Pinpoint the cell where the given text exists, returning its [x, y] midpoint coordinate. 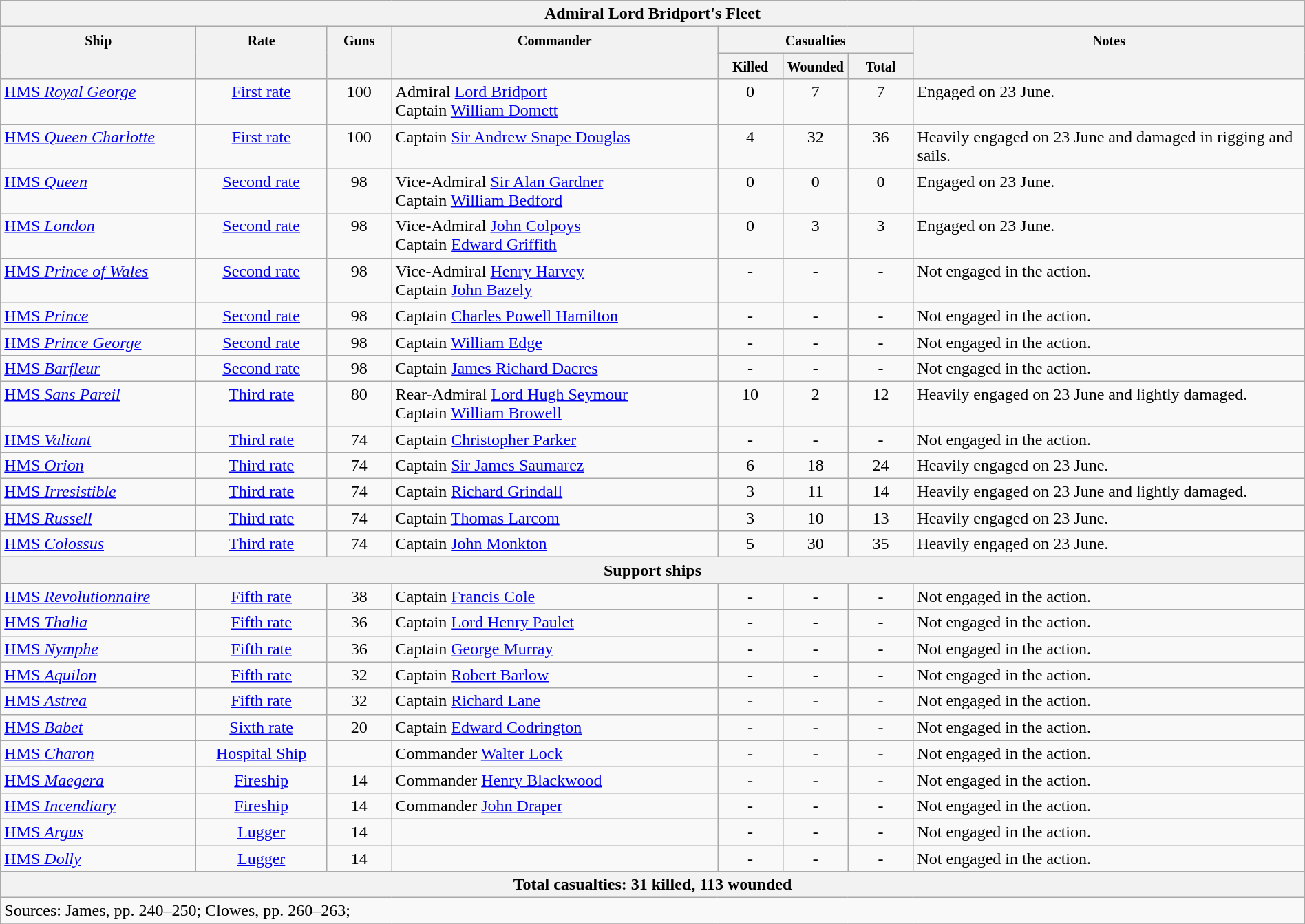
Captain Sir Andrew Snape Douglas [555, 146]
Captain John Monkton [555, 544]
HMS Dolly [98, 858]
38 [359, 597]
30 [815, 544]
HMS Sans Pareil [98, 403]
Wounded [815, 66]
HMS Incendiary [98, 806]
80 [359, 403]
Guns [359, 53]
Rear-Admiral Lord Hugh SeymourCaptain William Browell [555, 403]
Commander Walter Lock [555, 753]
Captain James Richard Dacres [555, 368]
HMS Queen Charlotte [98, 146]
Rate [262, 53]
20 [359, 727]
Commander [555, 53]
Support ships [652, 570]
18 [815, 466]
Hospital Ship [262, 753]
HMS Prince of Wales [98, 281]
HMS London [98, 235]
Commander John Draper [555, 806]
HMS Russell [98, 518]
HMS Argus [98, 832]
HMS Maegera [98, 780]
11 [815, 492]
HMS Colossus [98, 544]
12 [881, 403]
Admiral Lord Bridport's Fleet [652, 14]
HMS Orion [98, 466]
HMS Thalia [98, 623]
Vice-Admiral John ColpoysCaptain Edward Griffith [555, 235]
Captain Sir James Saumarez [555, 466]
Captain Richard Grindall [555, 492]
Captain Robert Barlow [555, 675]
Commander Henry Blackwood [555, 780]
HMS Valiant [98, 440]
35 [881, 544]
HMS Nymphe [98, 649]
Casualties [816, 40]
Captain Thomas Larcom [555, 518]
Captain Lord Henry Paulet [555, 623]
HMS Barfleur [98, 368]
HMS Babet [98, 727]
Total [881, 66]
Admiral Lord BridportCaptain William Domett [555, 102]
24 [881, 466]
HMS Aquilon [98, 675]
Sixth rate [262, 727]
HMS Royal George [98, 102]
2 [815, 403]
HMS Astrea [98, 701]
Sources: James, pp. 240–250; Clowes, pp. 260–263; [652, 911]
Vice-Admiral Sir Alan GardnerCaptain William Bedford [555, 191]
HMS Prince George [98, 342]
Captain William Edge [555, 342]
5 [750, 544]
Captain George Murray [555, 649]
Captain Richard Lane [555, 701]
13 [881, 518]
4 [750, 146]
HMS Charon [98, 753]
HMS Queen [98, 191]
6 [750, 466]
HMS Irresistible [98, 492]
HMS Revolutionnaire [98, 597]
Ship [98, 53]
Total casualties: 31 killed, 113 wounded [652, 885]
Captain Francis Cole [555, 597]
Captain Charles Powell Hamilton [555, 316]
Notes [1109, 53]
Vice-Admiral Henry HarveyCaptain John Bazely [555, 281]
Killed [750, 66]
Heavily engaged on 23 June and damaged in rigging and sails. [1109, 146]
Captain Christopher Parker [555, 440]
HMS Prince [98, 316]
Captain Edward Codrington [555, 727]
